Scan for the cell matching the given text and deliver its [x, y] coordinate at center. 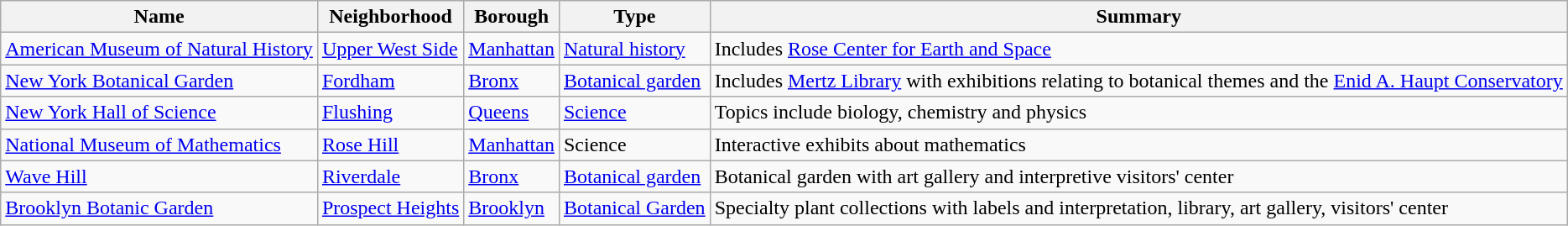
Botanical Garden [634, 208]
Interactive exhibits about mathematics [1138, 145]
Summary [1138, 17]
Brooklyn [512, 208]
Flushing [390, 113]
New York Botanical Garden [159, 81]
Topics include biology, chemistry and physics [1138, 113]
Wave Hill [159, 176]
Type [634, 17]
Riverdale [390, 176]
Fordham [390, 81]
Includes Mertz Library with exhibitions relating to botanical themes and the Enid A. Haupt Conservatory [1138, 81]
Upper West Side [390, 49]
Botanical garden with art gallery and interpretive visitors' center [1138, 176]
Brooklyn Botanic Garden [159, 208]
National Museum of Mathematics [159, 145]
Queens [512, 113]
Natural history [634, 49]
Specialty plant collections with labels and interpretation, library, art gallery, visitors' center [1138, 208]
American Museum of Natural History [159, 49]
Name [159, 17]
Includes Rose Center for Earth and Space [1138, 49]
New York Hall of Science [159, 113]
Borough [512, 17]
Neighborhood [390, 17]
Rose Hill [390, 145]
Prospect Heights [390, 208]
